Scan for the cell matching the given text and deliver its (x, y) coordinate at center. 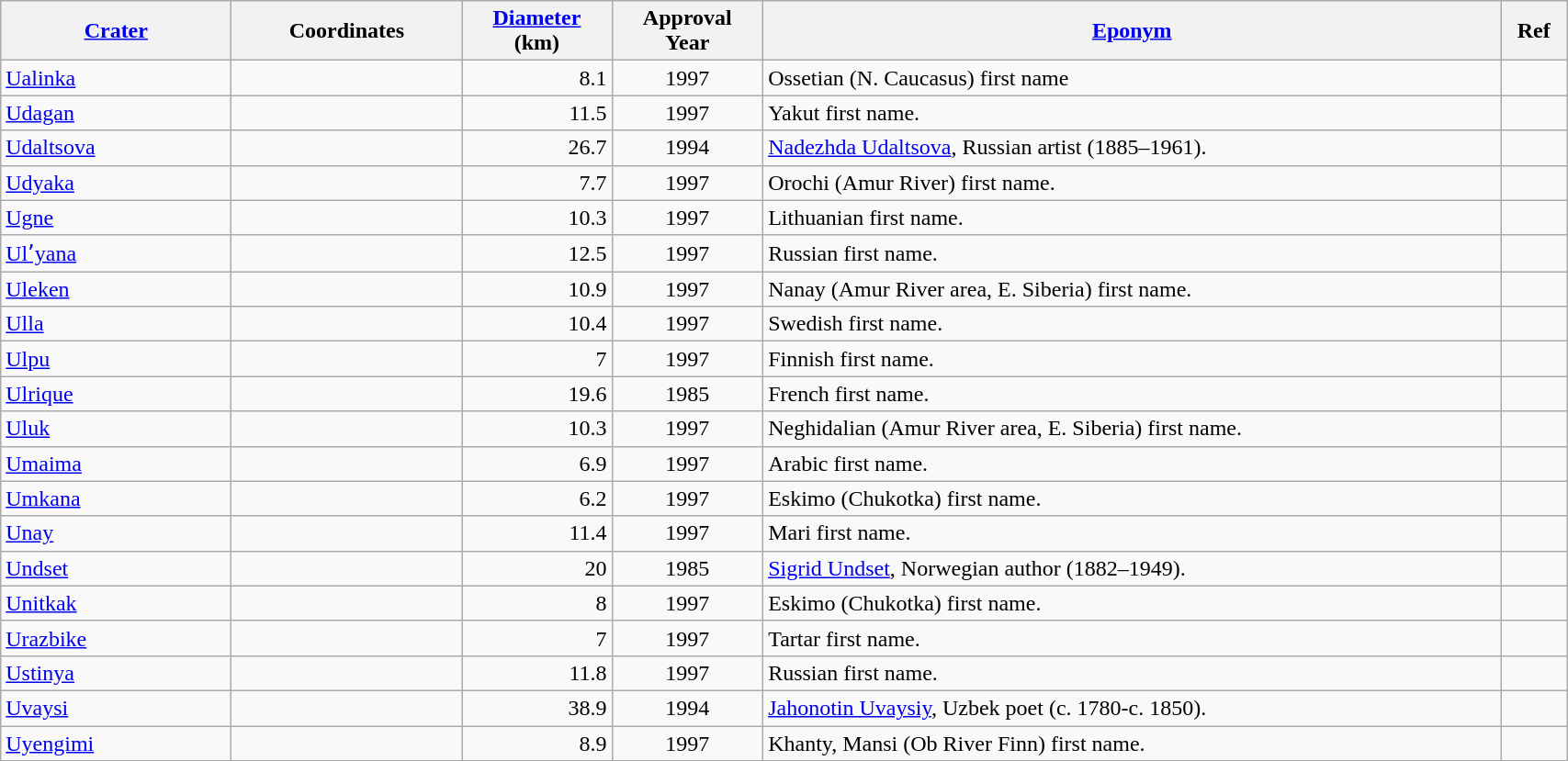
Mari first name. (1132, 533)
Uleken (116, 289)
Tartar first name. (1132, 638)
6.2 (536, 498)
Nanay (Amur River area, E. Siberia) first name. (1132, 289)
8 (536, 603)
19.6 (536, 394)
8.9 (536, 743)
11.8 (536, 673)
Undset (116, 568)
8.1 (536, 78)
Swedish first name. (1132, 324)
38.9 (536, 708)
Jahonotin Uvaysiy, Uzbek poet (c. 1780-c. 1850). (1132, 708)
11.5 (536, 113)
Nadezhda Udaltsova, Russian artist (1885–1961). (1132, 148)
Diameter(km) (536, 31)
10.9 (536, 289)
Arabic first name. (1132, 464)
Finnish first name. (1132, 359)
Ulpu (116, 359)
26.7 (536, 148)
Ulrique (116, 394)
20 (536, 568)
Uluk (116, 429)
Ref (1534, 31)
Urazbike (116, 638)
Unay (116, 533)
Ulʼyana (116, 253)
Sigrid Undset, Norwegian author (1882–1949). (1132, 568)
Udagan (116, 113)
Umkana (116, 498)
Ulla (116, 324)
Unitkak (116, 603)
Ossetian (N. Caucasus) first name (1132, 78)
ApprovalYear (687, 31)
Yakut first name. (1132, 113)
Ustinya (116, 673)
Orochi (Amur River) first name. (1132, 183)
11.4 (536, 533)
10.4 (536, 324)
Coordinates (347, 31)
Eponym (1132, 31)
Lithuanian first name. (1132, 218)
7.7 (536, 183)
French first name. (1132, 394)
Uyengimi (116, 743)
Khanty, Mansi (Ob River Finn) first name. (1132, 743)
Uvaysi (116, 708)
Ualinka (116, 78)
Neghidalian (Amur River area, E. Siberia) first name. (1132, 429)
12.5 (536, 253)
Umaima (116, 464)
Ugne (116, 218)
6.9 (536, 464)
Udyaka (116, 183)
Crater (116, 31)
Udaltsova (116, 148)
